Detect which cell encompasses the target text, then output its [x, y] center coordinate. 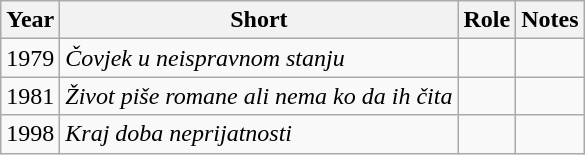
1981 [30, 96]
1998 [30, 134]
Notes [550, 20]
Čovjek u neispravnom stanju [259, 58]
Kraj doba neprijatnosti [259, 134]
Život piše romane ali nema ko da ih čita [259, 96]
Role [487, 20]
Short [259, 20]
Year [30, 20]
1979 [30, 58]
